Detect which cell encompasses the target text, then output its [X, Y] center coordinate. 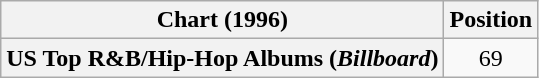
Position [491, 20]
69 [491, 58]
US Top R&B/Hip-Hop Albums (Billboard) [222, 58]
Chart (1996) [222, 20]
